For the text-containing cell, return its midpoint in (X, Y) coordinate format. 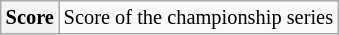
Score of the championship series (198, 17)
Score (30, 17)
